For the text-containing cell, return its midpoint in (X, Y) coordinate format. 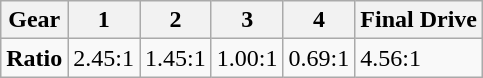
1.00:1 (247, 58)
Ratio (34, 58)
Gear (34, 20)
0.69:1 (319, 58)
1 (104, 20)
4 (319, 20)
4.56:1 (419, 58)
1.45:1 (176, 58)
3 (247, 20)
Final Drive (419, 20)
2 (176, 20)
2.45:1 (104, 58)
